Return the [x, y] coordinate for the center point of the cell that contains the specified text.  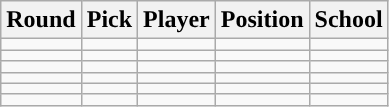
Pick [109, 20]
Player [177, 20]
Round [41, 20]
School [348, 20]
Position [262, 20]
